From the cell containing the given text, extract its center point as [X, Y] coordinate. 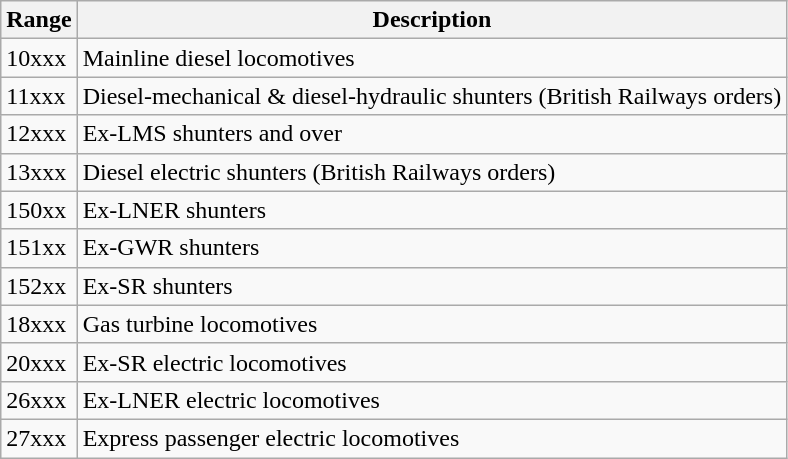
12xxx [39, 134]
11xxx [39, 96]
27xxx [39, 438]
20xxx [39, 362]
Diesel electric shunters (British Railways orders) [432, 172]
150xx [39, 210]
26xxx [39, 400]
Ex-SR electric locomotives [432, 362]
Ex-LNER shunters [432, 210]
Ex-LNER electric locomotives [432, 400]
Mainline diesel locomotives [432, 58]
Range [39, 20]
Ex-GWR shunters [432, 248]
Express passenger electric locomotives [432, 438]
13xxx [39, 172]
152xx [39, 286]
Ex-LMS shunters and over [432, 134]
Diesel-mechanical & diesel-hydraulic shunters (British Railways orders) [432, 96]
Description [432, 20]
Gas turbine locomotives [432, 324]
18xxx [39, 324]
10xxx [39, 58]
151xx [39, 248]
Ex-SR shunters [432, 286]
